Pinpoint the cell where the given text exists, returning its (x, y) midpoint coordinate. 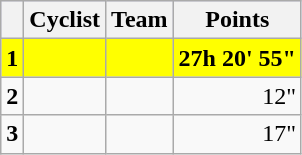
Cyclist (65, 20)
1 (12, 58)
12" (237, 96)
Points (237, 20)
17" (237, 134)
3 (12, 134)
Team (140, 20)
27h 20' 55" (237, 58)
2 (12, 96)
